For the text-containing cell, return its midpoint in [X, Y] coordinate format. 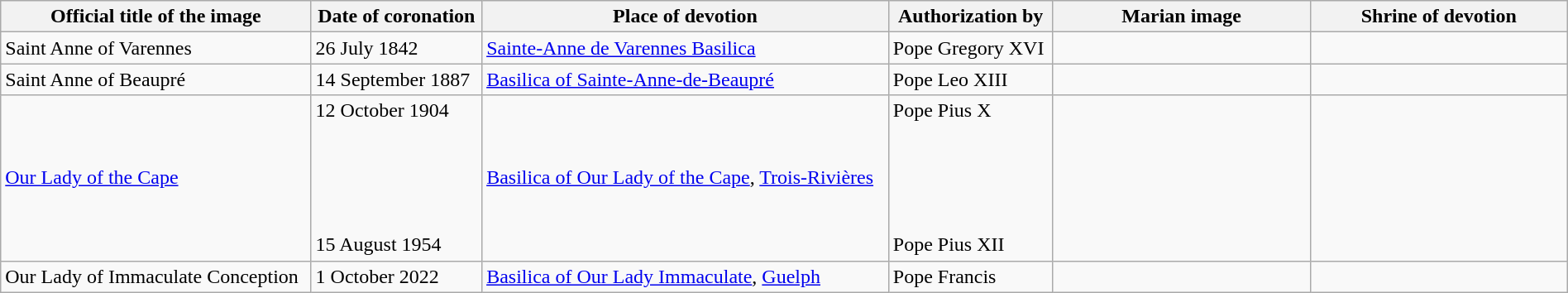
Pope Francis [971, 276]
14 September 1887 [397, 79]
Place of devotion [686, 17]
Pope Gregory XVI [971, 48]
Official title of the image [155, 17]
Basilica of Our Lady of the Cape, Trois-Rivières [686, 178]
1 October 2022 [397, 276]
Our Lady of Immaculate Conception [155, 276]
26 July 1842 [397, 48]
Pope Pius X Pope Pius XII [971, 178]
Saint Anne of Varennes [155, 48]
Our Lady of the Cape [155, 178]
Authorization by [971, 17]
Shrine of devotion [1439, 17]
12 October 1904 15 August 1954 [397, 178]
Date of coronation [397, 17]
Basilica of Sainte-Anne-de-Beaupré [686, 79]
Marian image [1181, 17]
Basilica of Our Lady Immaculate, Guelph [686, 276]
Pope Leo XIII [971, 79]
Sainte-Anne de Varennes Basilica [686, 48]
Saint Anne of Beaupré [155, 79]
